Extract the [X, Y] coordinate from the center of the cell holding the provided text.  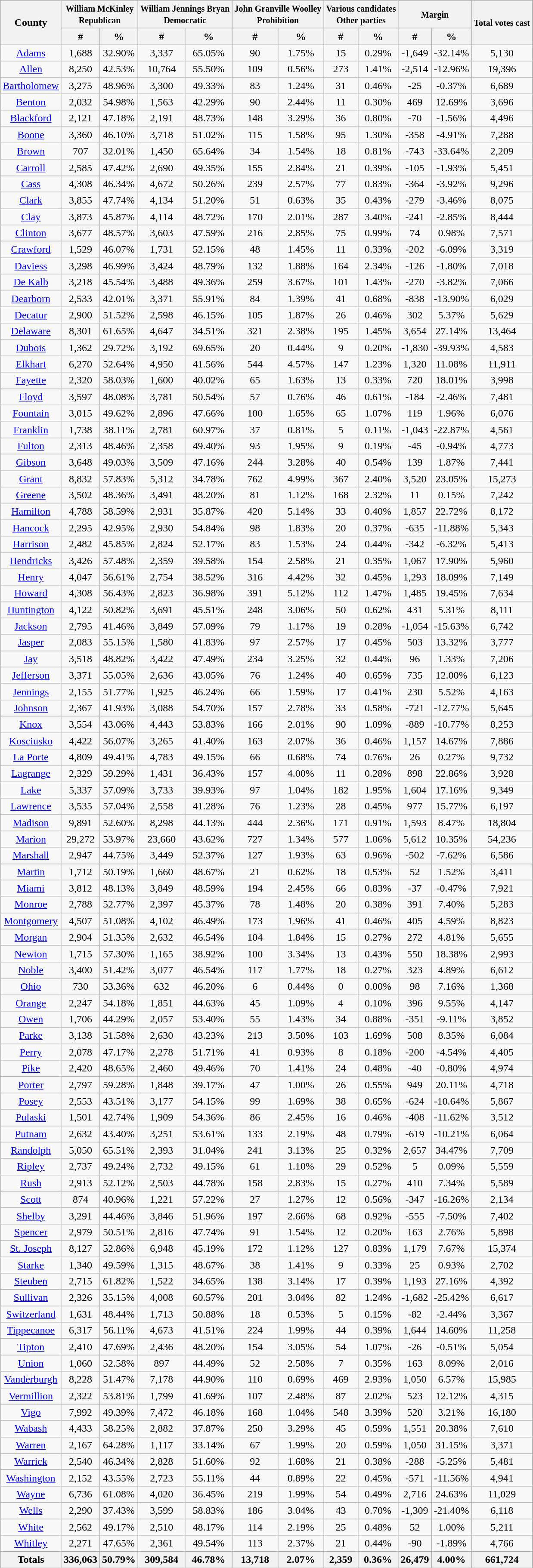
-16.26% [451, 1199]
61 [255, 1167]
-2,514 [415, 69]
65.05% [208, 53]
3,319 [502, 250]
3,509 [162, 462]
43.06% [119, 724]
-13.90% [451, 299]
Vanderburgh [31, 1380]
1,644 [415, 1330]
4,950 [162, 364]
3,554 [80, 724]
-25.42% [451, 1298]
41.51% [208, 1330]
26,479 [415, 1560]
1,713 [162, 1314]
2,781 [162, 429]
9,891 [80, 823]
0.55% [378, 1085]
37.87% [208, 1429]
0.91% [378, 823]
52.60% [119, 823]
-2.46% [451, 397]
241 [255, 1150]
49.41% [119, 757]
35 [341, 200]
3.67% [301, 282]
49.39% [119, 1412]
1,485 [415, 593]
7,610 [502, 1429]
37.43% [119, 1510]
2,083 [80, 642]
0.98% [451, 233]
3,597 [80, 397]
2,152 [80, 1478]
96 [415, 659]
43 [341, 1510]
36.43% [208, 774]
8,298 [162, 823]
4,941 [502, 1478]
54.15% [208, 1101]
1,193 [415, 1281]
41.40% [208, 741]
8,075 [502, 200]
-7.50% [451, 1216]
42.74% [119, 1117]
82 [341, 1298]
Margin [435, 15]
31.04% [208, 1150]
45.85% [119, 544]
2.34% [378, 266]
5,312 [162, 479]
Whitley [31, 1543]
7,206 [502, 659]
60.97% [208, 429]
7,178 [162, 1380]
Greene [31, 495]
92 [255, 1461]
50.82% [119, 610]
172 [255, 1248]
54.98% [119, 102]
11.08% [451, 364]
2,271 [80, 1543]
0.19% [378, 446]
36.98% [208, 593]
-12.96% [451, 69]
6,064 [502, 1134]
0 [341, 986]
47.17% [119, 1052]
11,029 [502, 1494]
3,488 [162, 282]
15,374 [502, 1248]
3,015 [80, 413]
Warren [31, 1445]
4,422 [80, 741]
2,754 [162, 577]
93 [255, 446]
-70 [415, 118]
4,047 [80, 577]
4,020 [162, 1494]
53.40% [208, 1019]
46.20% [208, 986]
5,629 [502, 315]
0.88% [378, 1019]
1,060 [80, 1363]
1.33% [451, 659]
Switzerland [31, 1314]
523 [415, 1396]
1,551 [415, 1429]
Martin [31, 872]
2,828 [162, 1461]
5,343 [502, 528]
7.34% [451, 1183]
44.78% [208, 1183]
1,157 [415, 741]
44.46% [119, 1216]
44.29% [119, 1019]
1,320 [415, 364]
65.64% [208, 151]
2,016 [502, 1363]
2.85% [301, 233]
2,397 [162, 904]
4,673 [162, 1330]
1.83% [301, 528]
117 [255, 970]
Floyd [31, 397]
Crawford [31, 250]
-1,309 [415, 1510]
47.66% [208, 413]
2,553 [80, 1101]
Jasper [31, 642]
52.15% [208, 250]
50.26% [208, 184]
68 [341, 1216]
5.14% [301, 512]
-342 [415, 544]
54.18% [119, 1003]
22.86% [451, 774]
-33.64% [451, 151]
-2.44% [451, 1314]
Jackson [31, 626]
2,295 [80, 528]
-15.63% [451, 626]
2,558 [162, 806]
2,816 [162, 1232]
-619 [415, 1134]
52.86% [119, 1248]
-6.32% [451, 544]
6,270 [80, 364]
2,482 [80, 544]
5.12% [301, 593]
1.27% [301, 1199]
2.93% [378, 1380]
727 [255, 839]
2,702 [502, 1265]
420 [255, 512]
3.14% [301, 1281]
3,855 [80, 200]
6,029 [502, 299]
-0.51% [451, 1347]
2,290 [80, 1510]
2,823 [162, 593]
54,236 [502, 839]
2,320 [80, 380]
-1,043 [415, 429]
336,063 [80, 1560]
105 [255, 315]
18.09% [451, 577]
43.55% [119, 1478]
Ripley [31, 1167]
-0.47% [451, 888]
3,424 [162, 266]
50.88% [208, 1314]
2,896 [162, 413]
287 [341, 216]
Warrick [31, 1461]
4,008 [162, 1298]
4.99% [301, 479]
1.65% [301, 413]
1.75% [301, 53]
57.48% [119, 561]
-11.56% [451, 1478]
4,114 [162, 216]
250 [255, 1429]
50.51% [119, 1232]
194 [255, 888]
Parke [31, 1036]
51.02% [208, 135]
7,886 [502, 741]
-2.85% [451, 216]
119 [415, 413]
57.04% [119, 806]
Gibson [31, 462]
707 [80, 151]
4,773 [502, 446]
Putnam [31, 1134]
48.17% [208, 1527]
7,921 [502, 888]
4,788 [80, 512]
182 [341, 790]
-25 [415, 86]
273 [341, 69]
Jennings [31, 691]
57.22% [208, 1199]
56.07% [119, 741]
4 [341, 1003]
3.40% [378, 216]
44.75% [119, 855]
34.51% [208, 331]
3,400 [80, 970]
38.11% [119, 429]
1,450 [162, 151]
977 [415, 806]
46.18% [208, 1412]
8,250 [80, 69]
59.28% [119, 1085]
-351 [415, 1019]
4,507 [80, 921]
Dearborn [31, 299]
-721 [415, 708]
Ohio [31, 986]
148 [255, 118]
27 [255, 1199]
1.34% [301, 839]
-105 [415, 167]
2,503 [162, 1183]
32.90% [119, 53]
2,057 [162, 1019]
12.69% [451, 102]
51.20% [208, 200]
48.72% [208, 216]
8,823 [502, 921]
91 [255, 1232]
Howard [31, 593]
138 [255, 1281]
12.00% [451, 675]
Noble [31, 970]
64.28% [119, 1445]
166 [255, 724]
4,809 [80, 757]
95 [341, 135]
45.37% [208, 904]
-9.11% [451, 1019]
3,298 [80, 266]
4,163 [502, 691]
3,518 [80, 659]
3,520 [415, 479]
1,909 [162, 1117]
4.81% [451, 937]
3,300 [162, 86]
-12.77% [451, 708]
3,251 [162, 1134]
White [31, 1527]
51.96% [208, 1216]
3,512 [502, 1117]
2,930 [162, 528]
8,253 [502, 724]
49.03% [119, 462]
101 [341, 282]
3,360 [80, 135]
0.80% [378, 118]
259 [255, 282]
2.44% [301, 102]
-39.93% [451, 348]
1,660 [162, 872]
70 [255, 1068]
45.87% [119, 216]
Hendricks [31, 561]
46.07% [119, 250]
-555 [415, 1216]
46 [341, 397]
Vigo [31, 1412]
109 [255, 69]
503 [415, 642]
47 [255, 1085]
6,084 [502, 1036]
20.38% [451, 1429]
5,612 [415, 839]
8,228 [80, 1380]
186 [255, 1510]
2,358 [162, 446]
2.40% [378, 479]
132 [255, 266]
48.57% [119, 233]
49.46% [208, 1068]
-889 [415, 724]
60.57% [208, 1298]
949 [415, 1085]
Orange [31, 1003]
6,118 [502, 1510]
55.50% [208, 69]
39.58% [208, 561]
3,696 [502, 102]
3.06% [301, 610]
5,898 [502, 1232]
632 [162, 986]
171 [341, 823]
0.99% [378, 233]
321 [255, 331]
898 [415, 774]
577 [341, 839]
Lake [31, 790]
115 [255, 135]
87 [341, 1396]
51.52% [119, 315]
1,522 [162, 1281]
0.30% [378, 102]
Fayette [31, 380]
3.13% [301, 1150]
4,102 [162, 921]
47.49% [208, 659]
Dubois [31, 348]
5,655 [502, 937]
3,777 [502, 642]
Scott [31, 1199]
47.65% [119, 1543]
6.57% [451, 1380]
50.54% [208, 397]
5,589 [502, 1183]
John Granville WoolleyProhibition [278, 15]
7,472 [162, 1412]
2,904 [80, 937]
730 [80, 986]
28 [341, 806]
1.52% [451, 872]
1.47% [378, 593]
0.52% [378, 1167]
4,718 [502, 1085]
2,313 [80, 446]
46.10% [119, 135]
7,402 [502, 1216]
4,134 [162, 200]
-10.64% [451, 1101]
4.59% [451, 921]
1,221 [162, 1199]
1,580 [162, 642]
Madison [31, 823]
41.28% [208, 806]
54.36% [208, 1117]
St. Joseph [31, 1248]
Total votes cast [502, 22]
44.63% [208, 1003]
1.39% [301, 299]
50.79% [119, 1560]
1.48% [301, 904]
44.49% [208, 1363]
4,766 [502, 1543]
-45 [415, 446]
3,275 [80, 86]
3,265 [162, 741]
-184 [415, 397]
-0.80% [451, 1068]
2,715 [80, 1281]
9,349 [502, 790]
1.93% [301, 855]
27.14% [451, 331]
-3.46% [451, 200]
6 [255, 986]
0.58% [378, 708]
55 [255, 1019]
Randolph [31, 1150]
1,712 [80, 872]
-743 [415, 151]
Jefferson [31, 675]
49.24% [119, 1167]
1.53% [301, 544]
37 [255, 429]
7,149 [502, 577]
224 [255, 1330]
-635 [415, 528]
-1,682 [415, 1298]
29 [341, 1167]
47.69% [119, 1347]
2.37% [301, 1543]
34.65% [208, 1281]
61.65% [119, 331]
51 [255, 200]
2,278 [162, 1052]
47.42% [119, 167]
27.16% [451, 1281]
158 [255, 1183]
2.83% [301, 1183]
0.96% [378, 855]
Sullivan [31, 1298]
Johnson [31, 708]
18,804 [502, 823]
2,410 [80, 1347]
48.46% [119, 446]
6,742 [502, 626]
43.62% [208, 839]
41.69% [208, 1396]
2,121 [80, 118]
5,054 [502, 1347]
2,326 [80, 1298]
2,393 [162, 1150]
Miami [31, 888]
Union [31, 1363]
147 [341, 364]
48.59% [208, 888]
444 [255, 823]
2,723 [162, 1478]
3,599 [162, 1510]
53.81% [119, 1396]
3,852 [502, 1019]
3,426 [80, 561]
0.92% [378, 1216]
16 [341, 1117]
0.11% [378, 429]
59.29% [119, 774]
5,050 [80, 1150]
7 [341, 1363]
-288 [415, 1461]
58.59% [119, 512]
Fulton [31, 446]
762 [255, 479]
-40 [415, 1068]
10.35% [451, 839]
78 [255, 904]
61.08% [119, 1494]
48.96% [119, 86]
4,783 [162, 757]
1,848 [162, 1085]
7,571 [502, 233]
544 [255, 364]
2,797 [80, 1085]
2.38% [301, 331]
195 [341, 331]
2,367 [80, 708]
-571 [415, 1478]
3.34% [301, 954]
3.05% [301, 1347]
8.35% [451, 1036]
Marion [31, 839]
52.17% [208, 544]
38.52% [208, 577]
99 [255, 1101]
3,928 [502, 774]
520 [415, 1412]
7,066 [502, 282]
1.58% [301, 135]
5.37% [451, 315]
Hancock [31, 528]
2.48% [301, 1396]
405 [415, 921]
2,993 [502, 954]
3,781 [162, 397]
112 [341, 593]
0.70% [378, 1510]
5,451 [502, 167]
51.60% [208, 1461]
1.17% [301, 626]
0.36% [378, 1560]
32.01% [119, 151]
81 [255, 495]
40.96% [119, 1199]
219 [255, 1494]
2,795 [80, 626]
5,413 [502, 544]
2,510 [162, 1527]
19.45% [451, 593]
2,598 [162, 315]
Steuben [31, 1281]
48.36% [119, 495]
Morgan [31, 937]
Grant [31, 479]
48.82% [119, 659]
Decatur [31, 315]
6,586 [502, 855]
53.36% [119, 986]
15,985 [502, 1380]
19,396 [502, 69]
-1.93% [451, 167]
49.17% [119, 1527]
6,617 [502, 1298]
Newton [31, 954]
-624 [415, 1101]
7,634 [502, 593]
1,593 [415, 823]
Rush [31, 1183]
248 [255, 610]
Porter [31, 1085]
4,561 [502, 429]
61.82% [119, 1281]
-4.91% [451, 135]
2,436 [162, 1347]
58.25% [119, 1429]
110 [255, 1380]
2,657 [415, 1150]
1,738 [80, 429]
7,441 [502, 462]
2,824 [162, 544]
-279 [415, 200]
45.51% [208, 610]
55.91% [208, 299]
53.61% [208, 1134]
4,672 [162, 184]
1,362 [80, 348]
173 [255, 921]
11,258 [502, 1330]
12.12% [451, 1396]
7,992 [80, 1412]
1.06% [378, 839]
1,604 [415, 790]
La Porte [31, 757]
6,736 [80, 1494]
47.59% [208, 233]
7,288 [502, 135]
35.15% [119, 1298]
Knox [31, 724]
1,340 [80, 1265]
6,197 [502, 806]
0.37% [378, 528]
1.77% [301, 970]
272 [415, 937]
107 [255, 1396]
50 [341, 610]
47.18% [119, 118]
77 [341, 184]
-364 [415, 184]
5,481 [502, 1461]
Fountain [31, 413]
2,788 [80, 904]
15.77% [451, 806]
Henry [31, 577]
2,630 [162, 1036]
15,273 [502, 479]
41.56% [208, 364]
56.43% [119, 593]
13.32% [451, 642]
17.90% [451, 561]
William Jennings BryanDemocratic [185, 15]
-11.88% [451, 528]
Owen [31, 1019]
302 [415, 315]
Brown [31, 151]
49.33% [208, 86]
41.93% [119, 708]
239 [255, 184]
31.15% [451, 1445]
2,155 [80, 691]
431 [415, 610]
3,677 [80, 233]
3,535 [80, 806]
48.79% [208, 266]
42.29% [208, 102]
3.28% [301, 462]
-32.14% [451, 53]
7.16% [451, 986]
33.14% [208, 1445]
3,846 [162, 1216]
2.76% [451, 1232]
1,715 [80, 954]
2,533 [80, 299]
7,481 [502, 397]
Wabash [31, 1429]
46.24% [208, 691]
-1.56% [451, 118]
69.65% [208, 348]
3.25% [301, 659]
31 [341, 86]
0.61% [378, 397]
43.51% [119, 1101]
-6.09% [451, 250]
230 [415, 691]
-5.25% [451, 1461]
Cass [31, 184]
2,032 [80, 102]
2,716 [415, 1494]
133 [255, 1134]
Daviess [31, 266]
1,431 [162, 774]
4.89% [451, 970]
104 [255, 937]
Montgomery [31, 921]
3,337 [162, 53]
0.54% [378, 462]
29.72% [119, 348]
49.59% [119, 1265]
46.99% [119, 266]
18.38% [451, 954]
8,172 [502, 512]
0.00% [378, 986]
58.83% [208, 1510]
5,130 [502, 53]
7.67% [451, 1248]
-3.92% [451, 184]
Harrison [31, 544]
114 [255, 1527]
-90 [415, 1543]
3,422 [162, 659]
Blackford [31, 118]
309,584 [162, 1560]
2,322 [80, 1396]
36.45% [208, 1494]
58.03% [119, 380]
7,242 [502, 495]
1.68% [301, 1461]
41.46% [119, 626]
3,411 [502, 872]
Clark [31, 200]
3,491 [162, 495]
7,018 [502, 266]
-22.87% [451, 429]
Delaware [31, 331]
22 [341, 1478]
155 [255, 167]
-0.94% [451, 446]
2,732 [162, 1167]
1,631 [80, 1314]
-838 [415, 299]
Starke [31, 1265]
Pulaski [31, 1117]
Various candidatesOther parties [361, 15]
1,731 [162, 250]
2.66% [301, 1216]
3.39% [378, 1412]
2,209 [502, 151]
2,585 [80, 167]
-21.40% [451, 1510]
139 [415, 462]
-82 [415, 1314]
1,529 [80, 250]
53.97% [119, 839]
8,832 [80, 479]
49.35% [208, 167]
170 [255, 216]
Benton [31, 102]
5,645 [502, 708]
52.37% [208, 855]
2,947 [80, 855]
Lawrence [31, 806]
51.47% [119, 1380]
3,691 [162, 610]
40.02% [208, 380]
5.52% [451, 691]
9.55% [451, 1003]
2,882 [162, 1429]
-1,054 [415, 626]
5,337 [80, 790]
0.89% [301, 1478]
1,179 [415, 1248]
0.41% [378, 691]
6,123 [502, 675]
1,293 [415, 577]
4,443 [162, 724]
1,067 [415, 561]
3,088 [162, 708]
8,444 [502, 216]
14.60% [451, 1330]
2,247 [80, 1003]
8,301 [80, 331]
2,979 [80, 1232]
0.49% [378, 1494]
2,460 [162, 1068]
13,464 [502, 331]
0.32% [378, 1150]
50.19% [119, 872]
1,851 [162, 1003]
48.65% [119, 1068]
244 [255, 462]
53.83% [208, 724]
65.51% [119, 1150]
1,563 [162, 102]
57 [255, 397]
8,111 [502, 610]
3,177 [162, 1101]
4.42% [301, 577]
-202 [415, 250]
3,291 [80, 1216]
-1.80% [451, 266]
Pike [31, 1068]
39.93% [208, 790]
43.23% [208, 1036]
Jay [31, 659]
5,211 [502, 1527]
3,192 [162, 348]
2,931 [162, 512]
2.02% [378, 1396]
9,732 [502, 757]
4,583 [502, 348]
44.13% [208, 823]
4,315 [502, 1396]
-1,830 [415, 348]
4,974 [502, 1068]
3,733 [162, 790]
Carroll [31, 167]
35.87% [208, 512]
Clinton [31, 233]
720 [415, 380]
34.78% [208, 479]
1.88% [301, 266]
Perry [31, 1052]
56.61% [119, 577]
4,392 [502, 1281]
38.92% [208, 954]
Bartholomew [31, 86]
-11.62% [451, 1117]
-7.62% [451, 855]
1,117 [162, 1445]
51.58% [119, 1036]
49.54% [208, 1543]
4.57% [301, 364]
2,900 [80, 315]
113 [255, 1543]
48.13% [119, 888]
16,180 [502, 1412]
874 [80, 1199]
46.49% [208, 921]
8.09% [451, 1363]
3.21% [451, 1412]
67 [255, 1445]
51.08% [119, 921]
7.40% [451, 904]
3,449 [162, 855]
Lagrange [31, 774]
3,718 [162, 135]
Huntington [31, 610]
-241 [415, 216]
Elkhart [31, 364]
Kosciusko [31, 741]
661,724 [502, 1560]
23,660 [162, 839]
-126 [415, 266]
51.77% [119, 691]
52.64% [119, 364]
54.70% [208, 708]
23.05% [451, 479]
213 [255, 1036]
2,690 [162, 167]
3,654 [415, 331]
52.12% [119, 1183]
197 [255, 1216]
316 [255, 577]
39.17% [208, 1085]
-1.89% [451, 1543]
51.42% [119, 970]
Hamilton [31, 512]
396 [415, 1003]
42.01% [119, 299]
Tippecanoe [31, 1330]
1.59% [301, 691]
3,603 [162, 233]
6,948 [162, 1248]
0.63% [301, 200]
5,867 [502, 1101]
17.16% [451, 790]
2,540 [80, 1461]
1.10% [301, 1167]
7,709 [502, 1150]
4,433 [80, 1429]
1,706 [80, 1019]
Monroe [31, 904]
410 [415, 1183]
8 [341, 1052]
-200 [415, 1052]
51.35% [119, 937]
3,873 [80, 216]
0.79% [378, 1134]
Allen [31, 69]
-10.77% [451, 724]
0.29% [378, 53]
18.01% [451, 380]
4,496 [502, 118]
84 [255, 299]
Tipton [31, 1347]
51.71% [208, 1052]
0.69% [301, 1380]
-358 [415, 135]
3,138 [80, 1036]
20.11% [451, 1085]
-4.54% [451, 1052]
45.54% [119, 282]
4,405 [502, 1052]
86 [255, 1117]
5,283 [502, 904]
75 [341, 233]
234 [255, 659]
1,315 [162, 1265]
2,078 [80, 1052]
De Kalb [31, 282]
County [31, 22]
48.08% [119, 397]
55.05% [119, 675]
9,296 [502, 184]
-3.82% [451, 282]
2.32% [378, 495]
William McKinleyRepublican [99, 15]
2,420 [80, 1068]
5,960 [502, 561]
34.47% [451, 1150]
2,329 [80, 774]
323 [415, 970]
Wells [31, 1510]
8.47% [451, 823]
1.84% [301, 937]
1,501 [80, 1117]
3,367 [502, 1314]
Marshall [31, 855]
1.63% [301, 380]
0.40% [378, 512]
63 [341, 855]
3,648 [80, 462]
216 [255, 233]
10,764 [162, 69]
3.50% [301, 1036]
Totals [31, 1560]
46.78% [208, 1560]
103 [341, 1036]
2,191 [162, 118]
-347 [415, 1199]
24.63% [451, 1494]
19 [341, 626]
49.40% [208, 446]
48.44% [119, 1314]
-0.37% [451, 86]
4,647 [162, 331]
Vermillion [31, 1396]
2,913 [80, 1183]
55.11% [208, 1478]
550 [415, 954]
Posey [31, 1101]
-408 [415, 1117]
3,998 [502, 380]
49.36% [208, 282]
42.53% [119, 69]
2.84% [301, 167]
52.58% [119, 1363]
508 [415, 1036]
548 [341, 1412]
3,218 [80, 282]
2,737 [80, 1167]
164 [341, 266]
201 [255, 1298]
1,368 [502, 986]
54.84% [208, 528]
29,272 [80, 839]
6,612 [502, 970]
48.73% [208, 118]
Spencer [31, 1232]
44.90% [208, 1380]
367 [341, 479]
-502 [415, 855]
2,167 [80, 1445]
735 [415, 675]
3,502 [80, 495]
11,911 [502, 364]
41.83% [208, 642]
45.19% [208, 1248]
4,122 [80, 610]
6,689 [502, 86]
2,562 [80, 1527]
8,127 [80, 1248]
0.10% [378, 1003]
3,812 [80, 888]
42.95% [119, 528]
Adams [31, 53]
79 [255, 626]
3,077 [162, 970]
43.40% [119, 1134]
2.36% [301, 823]
1,165 [162, 954]
43.05% [208, 675]
Franklin [31, 429]
4,147 [502, 1003]
-37 [415, 888]
49.62% [119, 413]
6,317 [80, 1330]
2,361 [162, 1543]
-26 [415, 1347]
1,857 [415, 512]
-270 [415, 282]
2,636 [162, 675]
-10.21% [451, 1134]
897 [162, 1363]
Shelby [31, 1216]
Clay [31, 216]
1,925 [162, 691]
57.83% [119, 479]
5,559 [502, 1167]
46.15% [208, 315]
Boone [31, 135]
5.31% [451, 610]
0.18% [378, 1052]
1,600 [162, 380]
0.09% [451, 1167]
1.30% [378, 135]
57.30% [119, 954]
2.78% [301, 708]
Wayne [31, 1494]
22.72% [451, 512]
6,076 [502, 413]
Washington [31, 1478]
1,688 [80, 53]
-1,649 [415, 53]
56.11% [119, 1330]
47.16% [208, 462]
55.15% [119, 642]
13,718 [255, 1560]
2,134 [502, 1199]
1,799 [162, 1396]
14.67% [451, 741]
52.77% [119, 904]
